Determine the (x, y) coordinate at the center of the cell enclosing the given text.  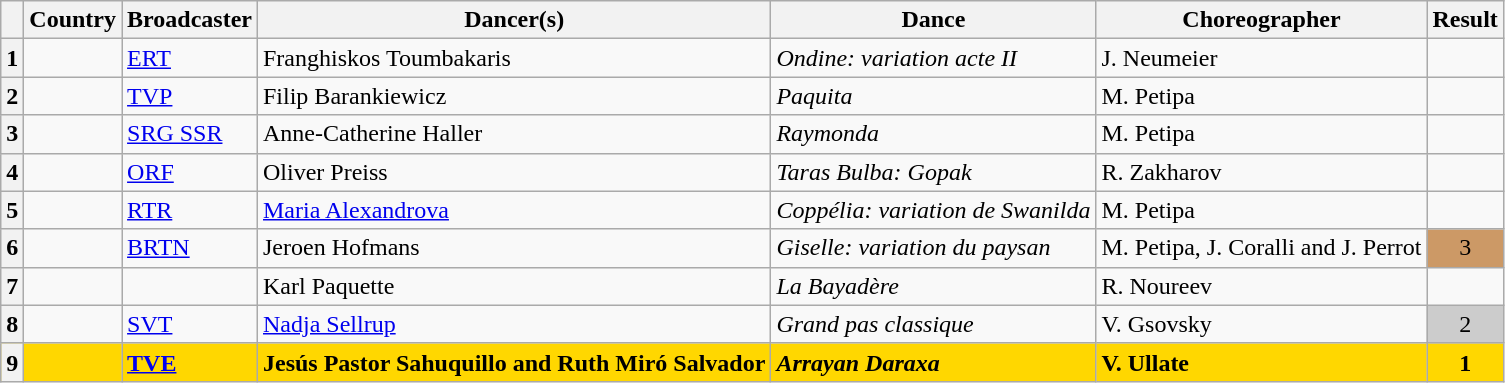
Jesús Pastor Sahuquillo and Ruth Miró Salvador (514, 362)
TVE (190, 362)
Filip Barankiewicz (514, 96)
BRTN (190, 248)
7 (12, 286)
SVT (190, 324)
ORF (190, 172)
Choreographer (1262, 20)
Giselle: variation du paysan (934, 248)
La Bayadère (934, 286)
Anne-Catherine Haller (514, 134)
Coppélia: variation de Swanilda (934, 210)
Paquita (934, 96)
V. Gsovsky (1262, 324)
Dance (934, 20)
Taras Bulba: Gopak (934, 172)
V. Ullate (1262, 362)
RTR (190, 210)
Franghiskos Toumbakaris (514, 58)
J. Neumeier (1262, 58)
M. Petipa, J. Coralli and J. Perrot (1262, 248)
Oliver Preiss (514, 172)
8 (12, 324)
Jeroen Hofmans (514, 248)
Broadcaster (190, 20)
5 (12, 210)
Karl Paquette (514, 286)
6 (12, 248)
R. Zakharov (1262, 172)
Ondine: variation acte II (934, 58)
Grand pas classique (934, 324)
Raymonda (934, 134)
Maria Alexandrova (514, 210)
9 (12, 362)
SRG SSR (190, 134)
R. Noureev (1262, 286)
TVP (190, 96)
Nadja Sellrup (514, 324)
Arrayan Daraxa (934, 362)
Dancer(s) (514, 20)
4 (12, 172)
ERT (190, 58)
Result (1465, 20)
Country (73, 20)
